From the cell containing the given text, extract its center point as [X, Y] coordinate. 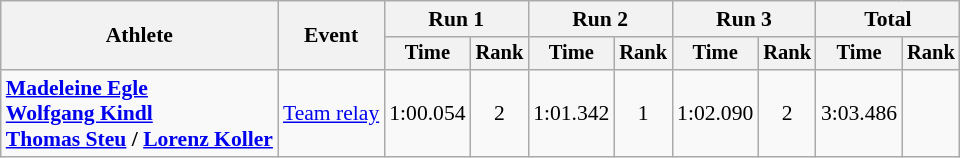
1 [643, 114]
Run 3 [744, 19]
1:01.342 [571, 114]
3:03.486 [859, 114]
Run 1 [456, 19]
1:00.054 [427, 114]
1:02.090 [715, 114]
Athlete [140, 36]
Team relay [331, 114]
Madeleine EgleWolfgang KindlThomas Steu / Lorenz Koller [140, 114]
Total [888, 19]
Run 2 [600, 19]
Event [331, 36]
